Provide the (X, Y) coordinate of the cell's center where the given text is located.  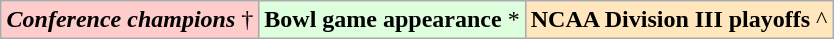
Bowl game appearance * (392, 20)
NCAA Division III playoffs ^ (679, 20)
Conference champions † (130, 20)
